Return the [x, y] coordinate for the center point of the cell that contains the specified text.  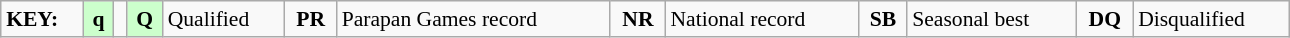
Seasonal best [992, 19]
Qualified [224, 19]
KEY: [42, 19]
Q [145, 19]
PR [311, 19]
SB [884, 19]
q [98, 19]
National record [762, 19]
NR [638, 19]
DQ [1104, 19]
Parapan Games record [474, 19]
Disqualified [1211, 19]
